Capture the cell that displays the provided text and extract its (X, Y) central coordinate. 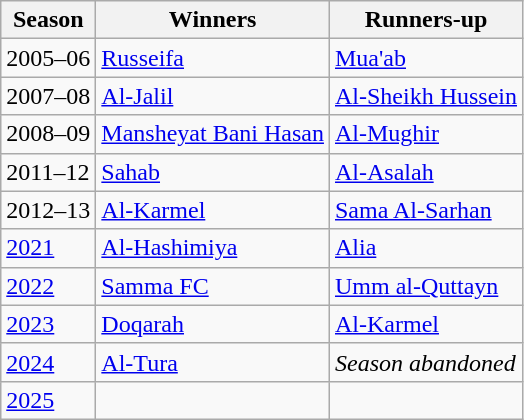
Umm al-Quttayn (426, 286)
Al-Sheikh Hussein (426, 96)
2025 (48, 400)
Al-Tura (213, 362)
2011–12 (48, 172)
2007–08 (48, 96)
Sahab (213, 172)
Al-Asalah (426, 172)
Runners-up (426, 20)
2021 (48, 248)
Mua'ab (426, 58)
Season abandoned (426, 362)
Al-Mughir (426, 134)
2022 (48, 286)
Doqarah (213, 324)
Winners (213, 20)
2008–09 (48, 134)
2023 (48, 324)
2012–13 (48, 210)
Alia (426, 248)
Mansheyat Bani Hasan (213, 134)
Russeifa (213, 58)
Samma FC (213, 286)
2005–06 (48, 58)
Al-Jalil (213, 96)
2024 (48, 362)
Season (48, 20)
Al-Hashimiya (213, 248)
Sama Al-Sarhan (426, 210)
